Return the [x, y] coordinate for the center point of the cell that contains the specified text.  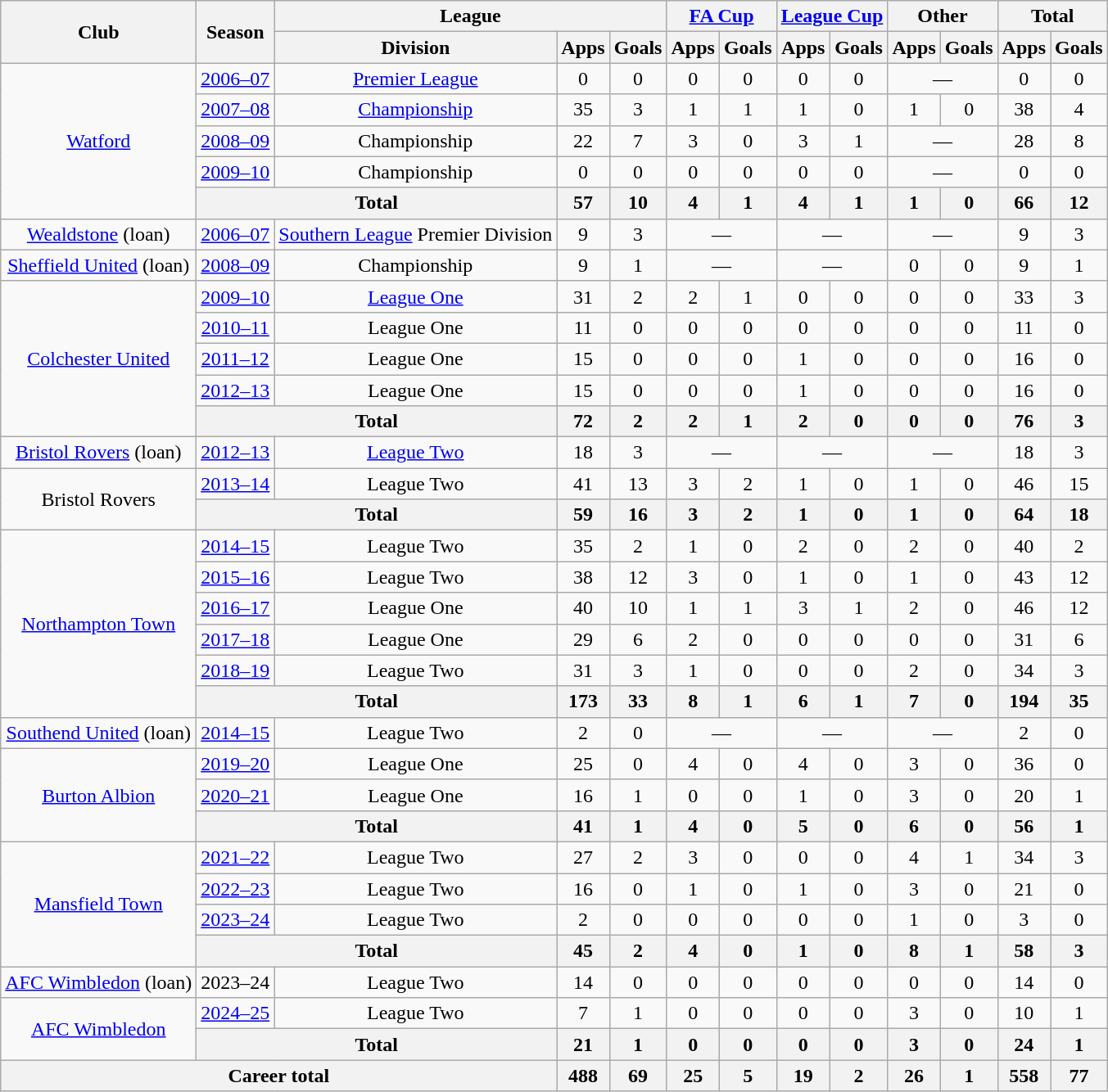
77 [1079, 1076]
29 [583, 639]
2010–11 [236, 327]
League Cup [832, 16]
13 [638, 484]
Club [98, 32]
Colchester United [98, 359]
2022–23 [236, 888]
27 [583, 857]
2007–08 [236, 110]
Premier League [416, 79]
69 [638, 1076]
66 [1024, 203]
2020–21 [236, 795]
45 [583, 951]
36 [1024, 764]
Northampton Town [98, 624]
173 [583, 702]
20 [1024, 795]
59 [583, 515]
64 [1024, 515]
24 [1024, 1045]
488 [583, 1076]
Southern League Premier Division [416, 234]
Career total [278, 1076]
2017–18 [236, 639]
Division [416, 47]
FA Cup [721, 16]
43 [1024, 577]
76 [1024, 422]
Southend United (loan) [98, 733]
56 [1024, 826]
19 [803, 1076]
Mansfield Town [98, 904]
Bristol Rovers [98, 499]
22 [583, 141]
2024–25 [236, 1013]
AFC Wimbledon (loan) [98, 982]
Sheffield United (loan) [98, 265]
Wealdstone (loan) [98, 234]
57 [583, 203]
558 [1024, 1076]
2015–16 [236, 577]
2011–12 [236, 359]
Bristol Rovers (loan) [98, 453]
28 [1024, 141]
2021–22 [236, 857]
Other [943, 16]
26 [914, 1076]
AFC Wimbledon [98, 1029]
2018–19 [236, 670]
2016–17 [236, 608]
2019–20 [236, 764]
Season [236, 32]
Watford [98, 141]
72 [583, 422]
League [470, 16]
Burton Albion [98, 795]
194 [1024, 702]
2013–14 [236, 484]
58 [1024, 951]
